For the text-containing cell, return its midpoint in (X, Y) coordinate format. 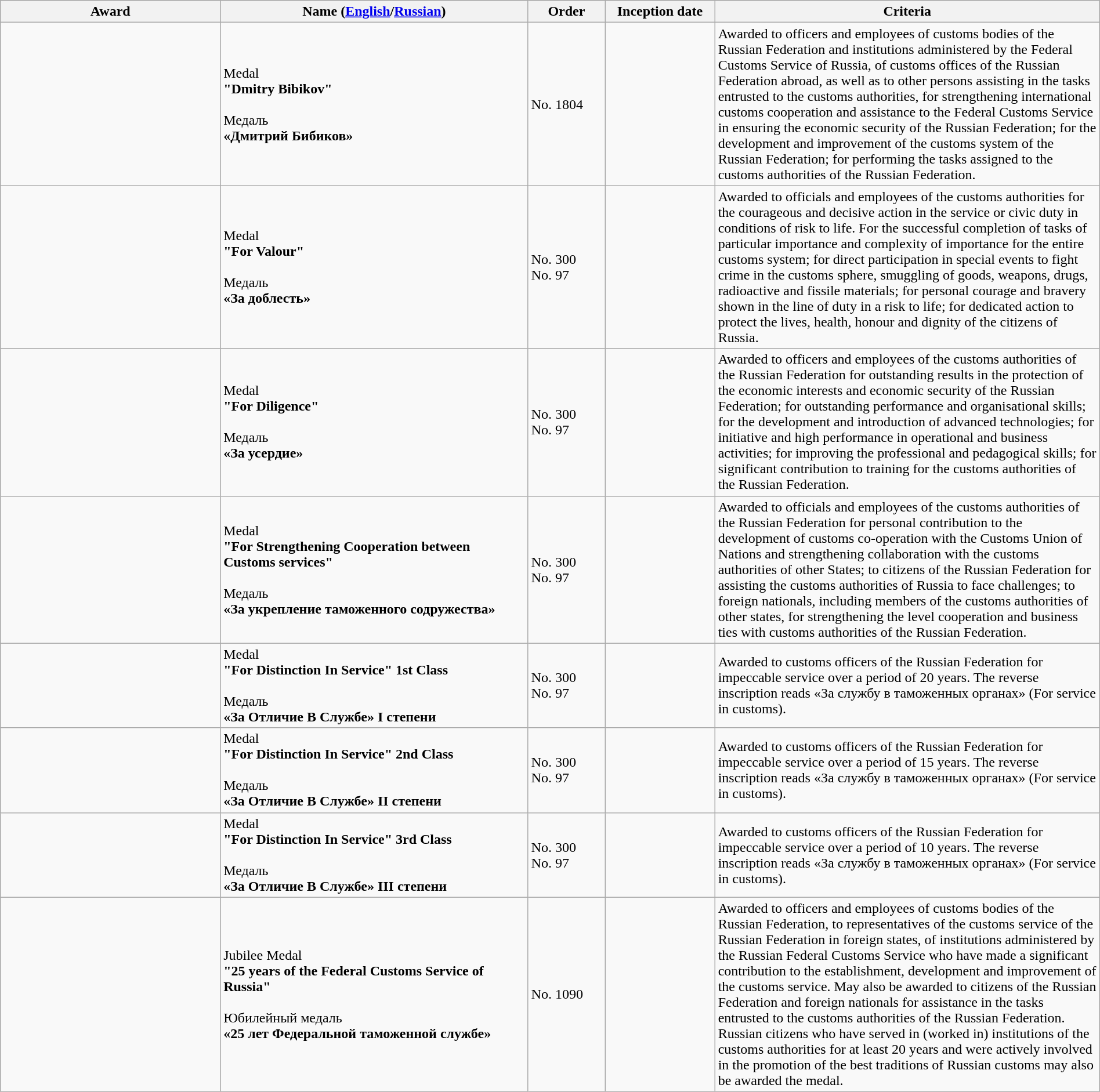
Medal"For Distinction In Service" 2nd ClassМедаль«За Отличие В Службе» II степени (374, 770)
Inception date (660, 12)
Name (English/Russian) (374, 12)
Medal"For Strengthening Cooperation between Customs services"Медаль«За укрепление таможенного содружества» (374, 569)
Medal"For Distinction In Service" 3rd ClassМедаль«За Отличие В Службе» III степени (374, 855)
Criteria (907, 12)
No. 1090 (566, 994)
Medal"Dmitry Bibikov"Медаль«Дмитрий Бибиков» (374, 104)
Medal"For Valour"Медаль«За доблесть» (374, 267)
Medal"For Diligence"Медаль«За усердие» (374, 422)
Jubilee Medal"25 years of the Federal Customs Service of Russia"Юбилейный медаль«25 лет Федеральной таможенной службе» (374, 994)
Order (566, 12)
Award (110, 12)
No. 1804 (566, 104)
Medal"For Distinction In Service" 1st ClassМедаль«За Отличие В Службе» I степени (374, 685)
